Return the (X, Y) coordinate for the center point of the cell that contains the specified text.  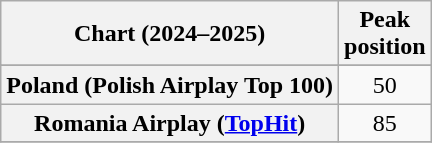
Peakposition (385, 34)
50 (385, 85)
Romania Airplay (TopHit) (170, 123)
85 (385, 123)
Chart (2024–2025) (170, 34)
Poland (Polish Airplay Top 100) (170, 85)
